From the cell containing the given text, extract its center point as (x, y) coordinate. 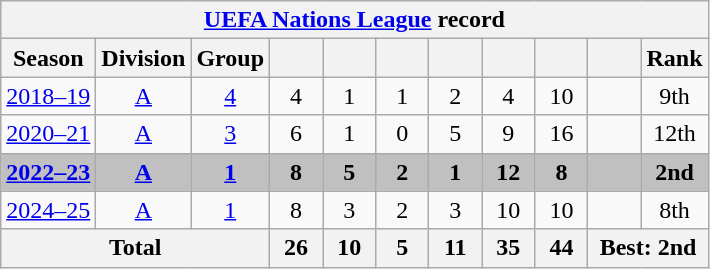
11 (456, 248)
2024–25 (48, 210)
8th (674, 210)
Division (144, 58)
2018–19 (48, 96)
0 (402, 134)
9 (508, 134)
Group (230, 58)
44 (562, 248)
Total (136, 248)
2022–23 (48, 172)
UEFA Nations League record (354, 20)
Season (48, 58)
Rank (674, 58)
9th (674, 96)
12 (508, 172)
35 (508, 248)
16 (562, 134)
6 (296, 134)
12th (674, 134)
26 (296, 248)
Best: 2nd (648, 248)
2nd (674, 172)
2020–21 (48, 134)
